Detect which cell encompasses the target text, then output its [X, Y] center coordinate. 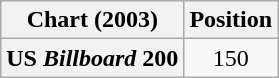
Position [231, 20]
Chart (2003) [92, 20]
US Billboard 200 [92, 58]
150 [231, 58]
